Capture the cell that displays the provided text and extract its [X, Y] central coordinate. 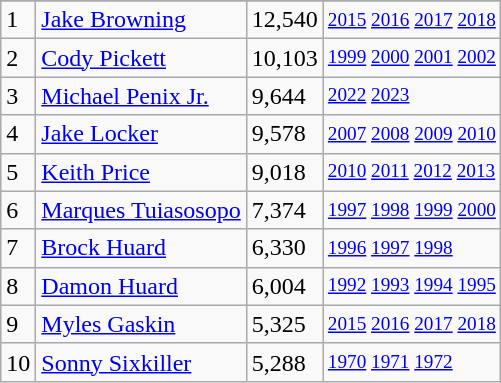
Marques Tuiasosopo [141, 210]
Keith Price [141, 172]
Damon Huard [141, 286]
12,540 [284, 20]
5,288 [284, 362]
Jake Locker [141, 134]
2 [18, 58]
Sonny Sixkiller [141, 362]
6,330 [284, 248]
9,578 [284, 134]
Michael Penix Jr. [141, 96]
10 [18, 362]
1992 1993 1994 1995 [412, 286]
7 [18, 248]
9,644 [284, 96]
10,103 [284, 58]
9 [18, 324]
Cody Pickett [141, 58]
5,325 [284, 324]
1970 1971 1972 [412, 362]
Brock Huard [141, 248]
9,018 [284, 172]
6,004 [284, 286]
5 [18, 172]
1999 2000 2001 2002 [412, 58]
1996 1997 1998 [412, 248]
Jake Browning [141, 20]
1 [18, 20]
2010 2011 2012 2013 [412, 172]
1997 1998 1999 2000 [412, 210]
4 [18, 134]
2022 2023 [412, 96]
3 [18, 96]
7,374 [284, 210]
2007 2008 2009 2010 [412, 134]
6 [18, 210]
Myles Gaskin [141, 324]
8 [18, 286]
